Pinpoint the cell where the given text exists, returning its [X, Y] midpoint coordinate. 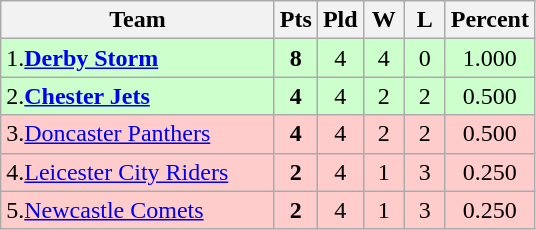
L [424, 20]
2.Chester Jets [138, 96]
1.000 [490, 58]
3.Doncaster Panthers [138, 134]
0 [424, 58]
Pld [340, 20]
W [384, 20]
5.Newcastle Comets [138, 210]
8 [296, 58]
Pts [296, 20]
4.Leicester City Riders [138, 172]
Team [138, 20]
Percent [490, 20]
1.Derby Storm [138, 58]
